Identify which cell holds the provided text, then report its [X, Y] central coordinate. 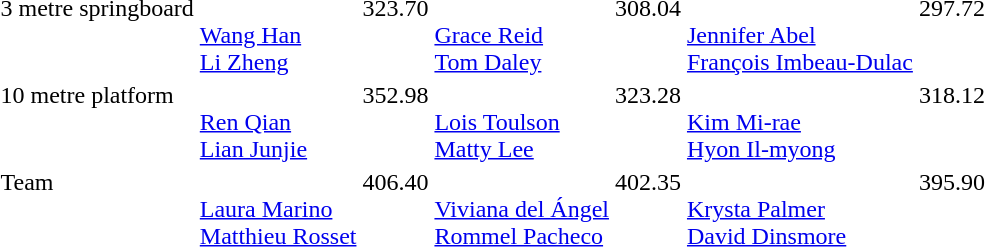
352.98 [396, 122]
Kim Mi-raeHyon Il-myong [800, 122]
Lois ToulsonMatty Lee [522, 122]
323.28 [648, 122]
Ren QianLian Junjie [278, 122]
